Find where the given text appears and provide that cell's center as [x, y] coordinate. 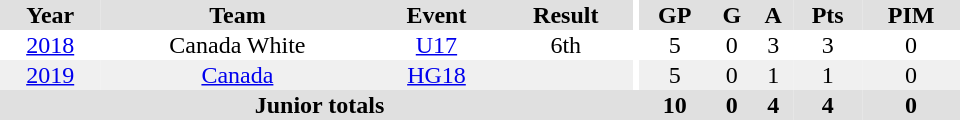
Result [566, 15]
A [773, 15]
Junior totals [320, 105]
Pts [828, 15]
2019 [50, 75]
Canada White [237, 45]
G [732, 15]
10 [675, 105]
2018 [50, 45]
U17 [436, 45]
Event [436, 15]
PIM [911, 15]
HG18 [436, 75]
Team [237, 15]
GP [675, 15]
Year [50, 15]
Canada [237, 75]
6th [566, 45]
